Pinpoint the cell where the given text exists, returning its [X, Y] midpoint coordinate. 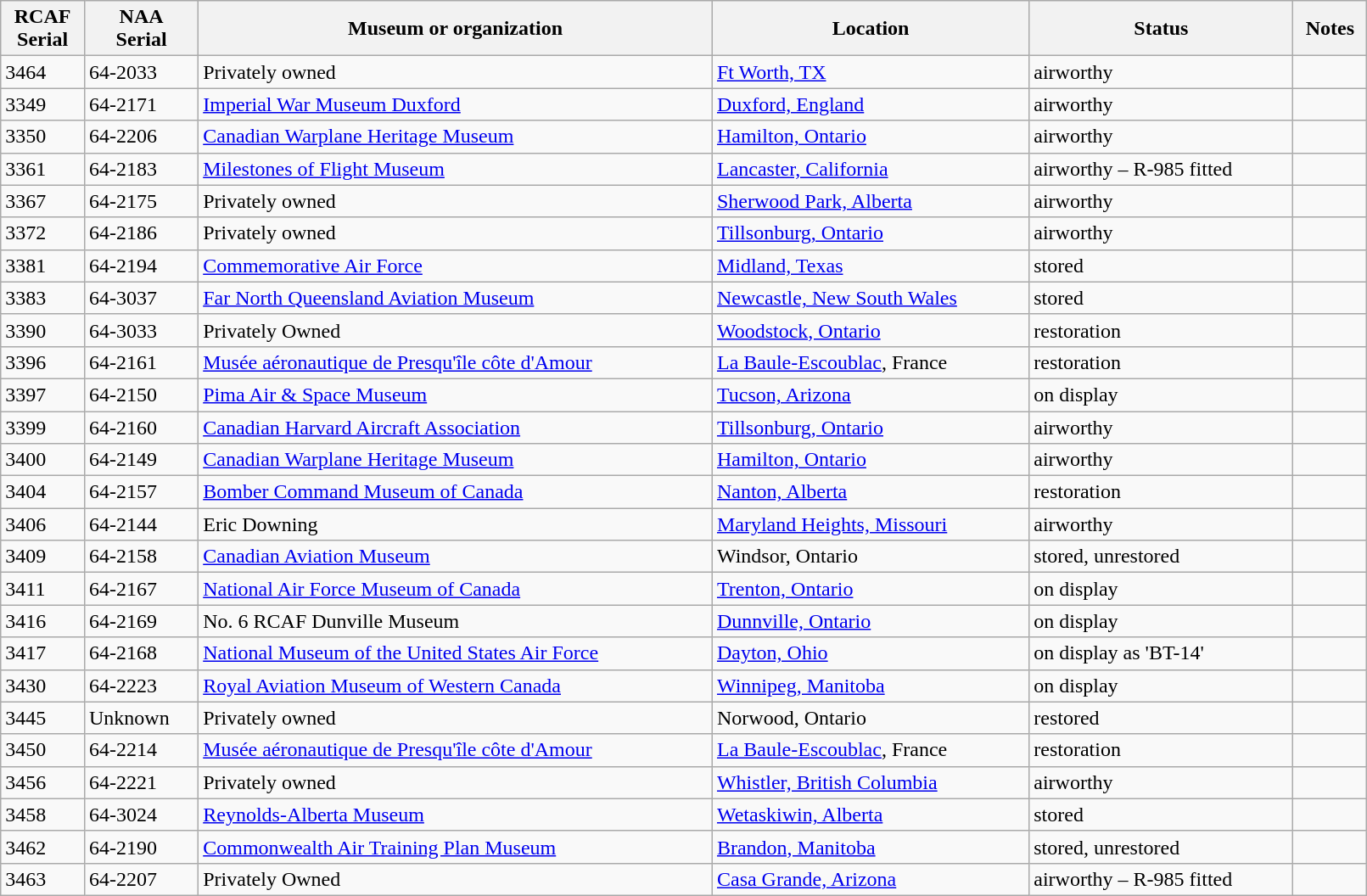
Canadian Harvard Aircraft Association [456, 427]
3411 [42, 589]
3350 [42, 137]
3430 [42, 686]
3349 [42, 104]
Windsor, Ontario [871, 557]
Tucson, Arizona [871, 395]
3458 [42, 815]
Winnipeg, Manitoba [871, 686]
3462 [42, 847]
64-3033 [141, 330]
64-2167 [141, 589]
3404 [42, 492]
3463 [42, 879]
National Museum of the United States Air Force [456, 653]
3372 [42, 233]
3361 [42, 169]
3367 [42, 201]
64-2207 [141, 879]
Eric Downing [456, 524]
Commemorative Air Force [456, 266]
Dunnville, Ontario [871, 621]
64-2158 [141, 557]
Far North Queensland Aviation Museum [456, 298]
64-2144 [141, 524]
Pima Air & Space Museum [456, 395]
Imperial War Museum Duxford [456, 104]
Casa Grande, Arizona [871, 879]
Dayton, Ohio [871, 653]
64-2150 [141, 395]
3450 [42, 750]
3417 [42, 653]
64-2168 [141, 653]
3464 [42, 72]
64-2169 [141, 621]
Notes [1331, 29]
64-2223 [141, 686]
64-2183 [141, 169]
3445 [42, 718]
64-2160 [141, 427]
64-2149 [141, 460]
64-2033 [141, 72]
3383 [42, 298]
3396 [42, 362]
3381 [42, 266]
64-2214 [141, 750]
64-2171 [141, 104]
NAASerial [141, 29]
3397 [42, 395]
Reynolds-Alberta Museum [456, 815]
Location [871, 29]
Canadian Aviation Museum [456, 557]
on display as 'BT-14' [1161, 653]
Newcastle, New South Wales [871, 298]
Trenton, Ontario [871, 589]
No. 6 RCAF Dunville Museum [456, 621]
3409 [42, 557]
Lancaster, California [871, 169]
Duxford, England [871, 104]
64-3024 [141, 815]
3390 [42, 330]
64-2157 [141, 492]
64-2221 [141, 782]
Status [1161, 29]
64-2206 [141, 137]
Bomber Command Museum of Canada [456, 492]
restored [1161, 718]
Whistler, British Columbia [871, 782]
Commonwealth Air Training Plan Museum [456, 847]
Nanton, Alberta [871, 492]
Ft Worth, TX [871, 72]
3416 [42, 621]
Museum or organization [456, 29]
Royal Aviation Museum of Western Canada [456, 686]
3456 [42, 782]
64-2194 [141, 266]
3406 [42, 524]
64-3037 [141, 298]
Unknown [141, 718]
3400 [42, 460]
Sherwood Park, Alberta [871, 201]
Brandon, Manitoba [871, 847]
64-2186 [141, 233]
Wetaskiwin, Alberta [871, 815]
National Air Force Museum of Canada [456, 589]
Maryland Heights, Missouri [871, 524]
Woodstock, Ontario [871, 330]
Norwood, Ontario [871, 718]
Milestones of Flight Museum [456, 169]
64-2161 [141, 362]
64-2175 [141, 201]
RCAFSerial [42, 29]
Midland, Texas [871, 266]
64-2190 [141, 847]
3399 [42, 427]
